Extract the (x, y) coordinate from the center of the cell holding the provided text.  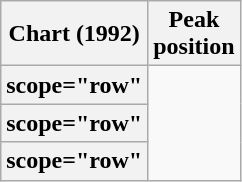
Peakposition (194, 34)
Chart (1992) (74, 34)
